Find where the given text appears and provide that cell's center as (X, Y) coordinate. 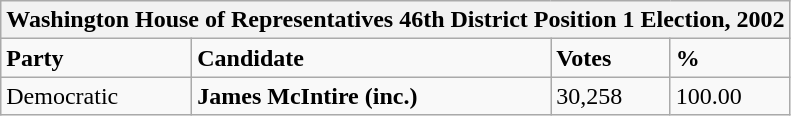
James McIntire (inc.) (372, 96)
% (730, 58)
30,258 (611, 96)
Washington House of Representatives 46th District Position 1 Election, 2002 (396, 20)
Votes (611, 58)
Democratic (96, 96)
Party (96, 58)
Candidate (372, 58)
100.00 (730, 96)
